Return the [X, Y] coordinate for the center point of the cell that contains the specified text.  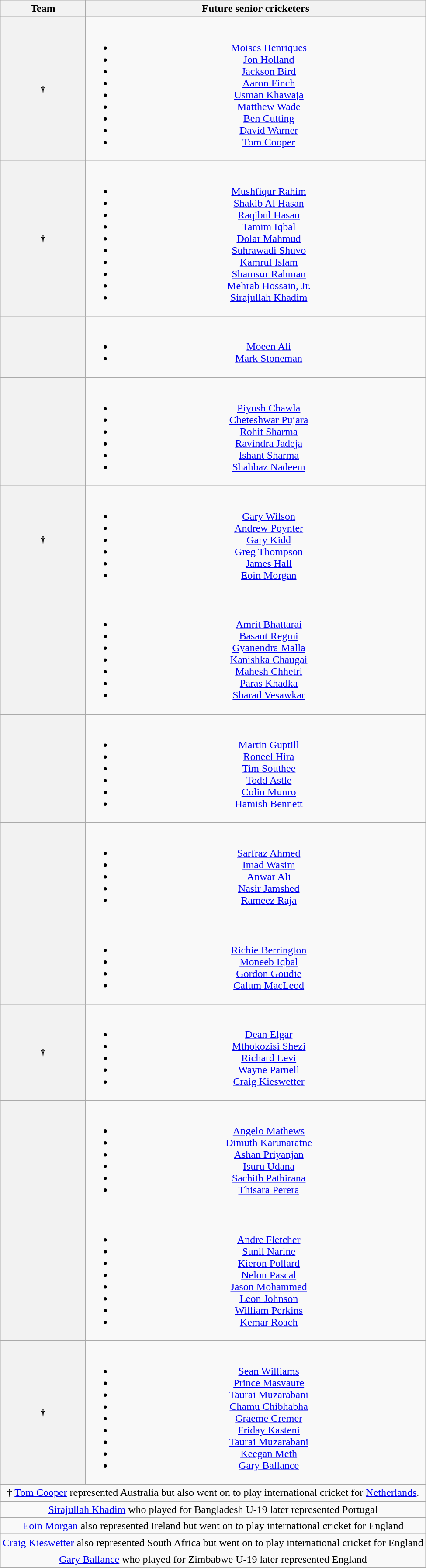
Piyush ChawlaCheteshwar PujaraRohit SharmaRavindra JadejaIshant SharmaShahbaz Nadeem [256, 432]
Eoin Morgan also represented Ireland but went on to play international cricket for England [213, 1526]
Andre FletcherSunil NarineKieron PollardNelon PascalJason MohammedLeon JohnsonWilliam PerkinsKemar Roach [256, 1275]
Moeen AliMark Stoneman [256, 347]
Martin GuptillRoneel HiraTim SoutheeTodd AstleColin MunroHamish Bennett [256, 768]
Amrit BhattaraiBasant RegmiGyanendra MallaKanishka ChaugaiMahesh ChhetriParas KhadkaSharad Vesawkar [256, 654]
Team [43, 9]
Richie BerringtonMoneeb IqbalGordon GoudieCalum MacLeod [256, 961]
Dean ElgarMthokozisi SheziRichard LeviWayne ParnellCraig Kieswetter [256, 1052]
Sean WilliamsPrince MasvaureTaurai MuzarabaniChamu ChibhabhaGraeme CremerFriday KasteniTaurai MuzarabaniKeegan MethGary Ballance [256, 1413]
† Tom Cooper represented Australia but also went on to play international cricket for Netherlands. [213, 1493]
Sarfraz AhmedImad WasimAnwar AliNasir JamshedRameez Raja [256, 871]
Gary WilsonAndrew PoynterGary KiddGreg ThompsonJames HallEoin Morgan [256, 540]
Future senior cricketers [256, 9]
Moises HenriquesJon HollandJackson BirdAaron FinchUsman KhawajaMatthew WadeBen CuttingDavid WarnerTom Cooper [256, 89]
Angelo MathewsDimuth KarunaratneAshan PriyanjanIsuru UdanaSachith PathiranaThisara Perera [256, 1154]
Craig Kieswetter also represented South Africa but went on to play international cricket for England [213, 1543]
Sirajullah Khadim who played for Bangladesh U-19 later represented Portugal [213, 1509]
Mushfiqur RahimShakib Al HasanRaqibul HasanTamim IqbalDolar MahmudSuhrawadi ShuvoKamrul IslamShamsur RahmanMehrab Hossain, Jr.Sirajullah Khadim [256, 238]
Gary Ballance who played for Zimbabwe U-19 later represented England [213, 1559]
